From the cell containing the given text, extract its center point as [x, y] coordinate. 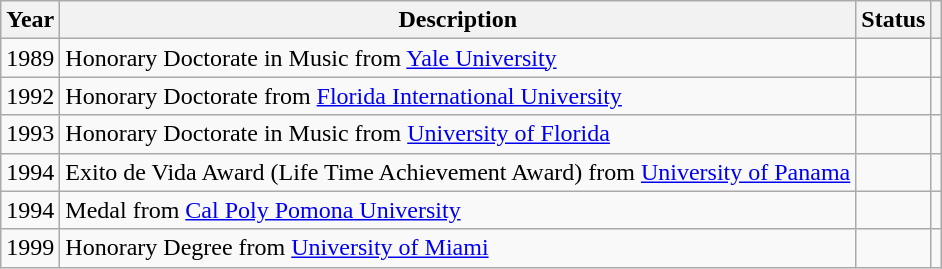
Medal from Cal Poly Pomona University [458, 210]
1999 [30, 248]
Status [894, 20]
Exito de Vida Award (Life Time Achievement Award) from University of Panama [458, 172]
Year [30, 20]
Honorary Doctorate from Florida International University [458, 96]
1989 [30, 58]
Honorary Doctorate in Music from University of Florida [458, 134]
1992 [30, 96]
Description [458, 20]
Honorary Doctorate in Music from Yale University [458, 58]
Honorary Degree from University of Miami [458, 248]
1993 [30, 134]
